Locate the cell with the specified text and output its (x, y) center coordinate. 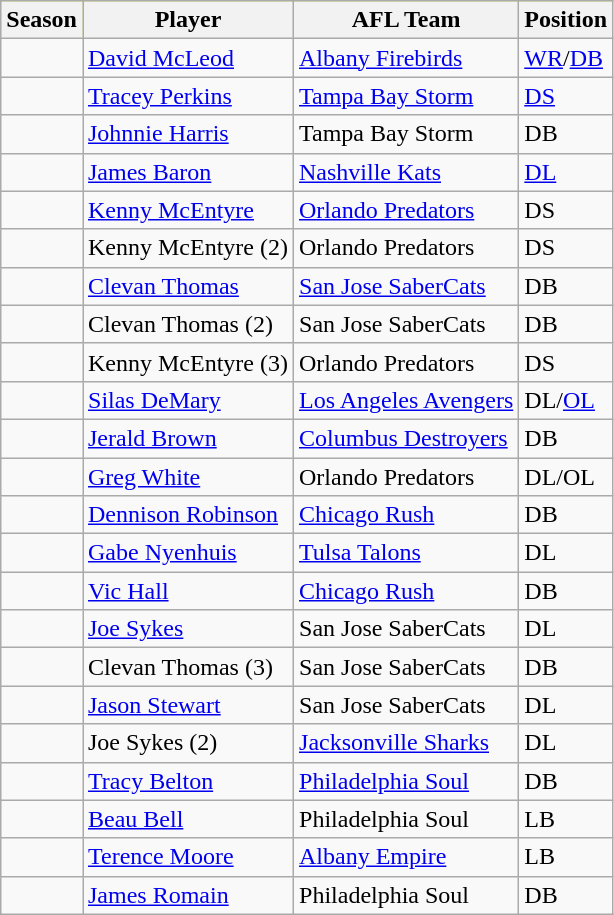
Kenny McEntyre (2) (188, 248)
Tulsa Talons (406, 553)
Kenny McEntyre (188, 210)
WR/DB (566, 58)
James Baron (188, 172)
Nashville Kats (406, 172)
David McLeod (188, 58)
Albany Firebirds (406, 58)
Joe Sykes (2) (188, 743)
Terence Moore (188, 857)
Tracey Perkins (188, 96)
Joe Sykes (188, 629)
AFL Team (406, 20)
Greg White (188, 477)
Albany Empire (406, 857)
James Romain (188, 895)
Position (566, 20)
Columbus Destroyers (406, 438)
Jerald Brown (188, 438)
Clevan Thomas (2) (188, 324)
Dennison Robinson (188, 515)
Jacksonville Sharks (406, 743)
Beau Bell (188, 819)
Johnnie Harris (188, 134)
Gabe Nyenhuis (188, 553)
Vic Hall (188, 591)
Clevan Thomas (188, 286)
Season (42, 20)
Jason Stewart (188, 705)
Silas DeMary (188, 400)
Kenny McEntyre (3) (188, 362)
Clevan Thomas (3) (188, 667)
Los Angeles Avengers (406, 400)
Player (188, 20)
Tracy Belton (188, 781)
